Find where the given text appears and provide that cell's center as (x, y) coordinate. 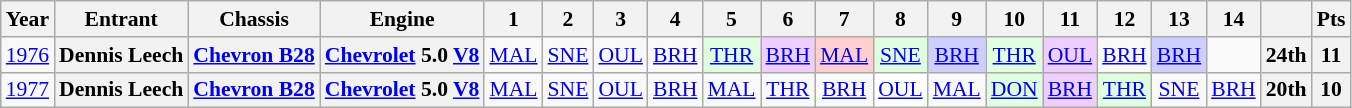
13 (1180, 19)
4 (676, 19)
1976 (28, 55)
Chassis (254, 19)
8 (900, 19)
20th (1286, 90)
5 (731, 19)
Year (28, 19)
14 (1234, 19)
Pts (1332, 19)
6 (788, 19)
3 (620, 19)
12 (1124, 19)
2 (568, 19)
24th (1286, 55)
1977 (28, 90)
DON (1014, 90)
7 (844, 19)
Engine (402, 19)
Entrant (121, 19)
1 (513, 19)
9 (957, 19)
